From the cell containing the given text, extract its center point as (X, Y) coordinate. 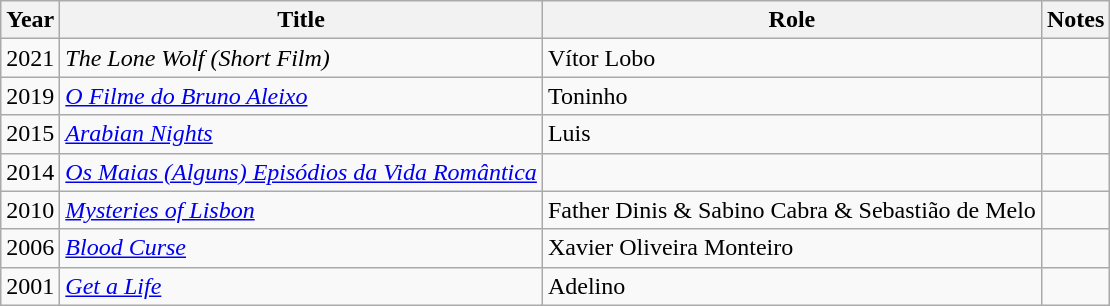
Toninho (792, 96)
2014 (30, 172)
2006 (30, 248)
Role (792, 20)
Vítor Lobo (792, 58)
Os Maias (Alguns) Episódios da Vida Romântica (302, 172)
Adelino (792, 286)
O Filme do Bruno Aleixo (302, 96)
Get a Life (302, 286)
2019 (30, 96)
Year (30, 20)
Blood Curse (302, 248)
Title (302, 20)
2001 (30, 286)
2015 (30, 134)
The Lone Wolf (Short Film) (302, 58)
Mysteries of Lisbon (302, 210)
2021 (30, 58)
Arabian Nights (302, 134)
Father Dinis & Sabino Cabra & Sebastião de Melo (792, 210)
Xavier Oliveira Monteiro (792, 248)
Luis (792, 134)
2010 (30, 210)
Notes (1075, 20)
